For the text-containing cell, return its midpoint in [x, y] coordinate format. 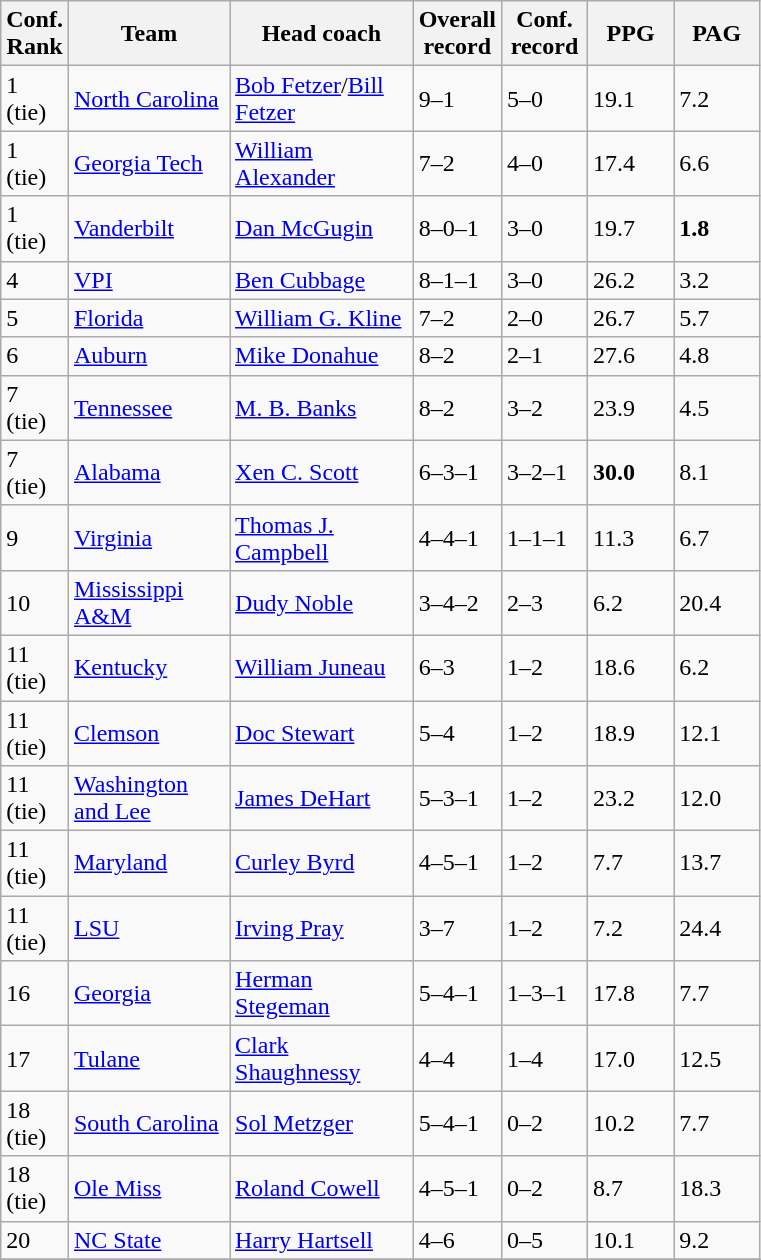
2–1 [544, 356]
6 [35, 356]
23.9 [631, 408]
Irving Pray [322, 928]
Clark Shaughnessy [322, 1058]
8.7 [631, 1188]
9.2 [717, 1240]
Thomas J. Campbell [322, 538]
James DeHart [322, 798]
6.7 [717, 538]
4–4 [457, 1058]
4 [35, 280]
27.6 [631, 356]
18.3 [717, 1188]
0–5 [544, 1240]
1–1–1 [544, 538]
6–3–1 [457, 472]
17 [35, 1058]
Vanderbilt [148, 228]
Bob Fetzer/Bill Fetzer [322, 98]
Roland Cowell [322, 1188]
William Alexander [322, 164]
3–4–2 [457, 602]
19.7 [631, 228]
Kentucky [148, 668]
3–7 [457, 928]
12.0 [717, 798]
23.2 [631, 798]
20.4 [717, 602]
10 [35, 602]
VPI [148, 280]
Herman Stegeman [322, 994]
PAG [717, 34]
Florida [148, 318]
Xen C. Scott [322, 472]
5–0 [544, 98]
12.1 [717, 732]
Dan McGugin [322, 228]
3–2–1 [544, 472]
4–6 [457, 1240]
Tulane [148, 1058]
4.5 [717, 408]
NC State [148, 1240]
1–4 [544, 1058]
26.7 [631, 318]
Doc Stewart [322, 732]
5 [35, 318]
16 [35, 994]
Harry Hartsell [322, 1240]
24.4 [717, 928]
M. B. Banks [322, 408]
12.5 [717, 1058]
Conf. Rank [35, 34]
1.8 [717, 228]
Clemson [148, 732]
13.7 [717, 864]
PPG [631, 34]
Georgia Tech [148, 164]
11.3 [631, 538]
30.0 [631, 472]
Auburn [148, 356]
1–3–1 [544, 994]
2–3 [544, 602]
Mississippi A&M [148, 602]
Team [148, 34]
Georgia [148, 994]
18.9 [631, 732]
Alabama [148, 472]
Maryland [148, 864]
Virginia [148, 538]
6–3 [457, 668]
North Carolina [148, 98]
LSU [148, 928]
William Juneau [322, 668]
9 [35, 538]
8–0–1 [457, 228]
Overall record [457, 34]
9–1 [457, 98]
Sol Metzger [322, 1124]
26.2 [631, 280]
5.7 [717, 318]
3.2 [717, 280]
6.6 [717, 164]
8.1 [717, 472]
4–4–1 [457, 538]
Ole Miss [148, 1188]
Curley Byrd [322, 864]
19.1 [631, 98]
South Carolina [148, 1124]
17.4 [631, 164]
17.0 [631, 1058]
20 [35, 1240]
4.8 [717, 356]
8–1–1 [457, 280]
Head coach [322, 34]
Mike Donahue [322, 356]
Conf. record [544, 34]
Ben Cubbage [322, 280]
2–0 [544, 318]
17.8 [631, 994]
5–4 [457, 732]
Washington and Lee [148, 798]
Dudy Noble [322, 602]
5–3–1 [457, 798]
4–0 [544, 164]
3–2 [544, 408]
10.2 [631, 1124]
William G. Kline [322, 318]
18.6 [631, 668]
Tennessee [148, 408]
10.1 [631, 1240]
